Identify which cell holds the provided text, then report its [x, y] central coordinate. 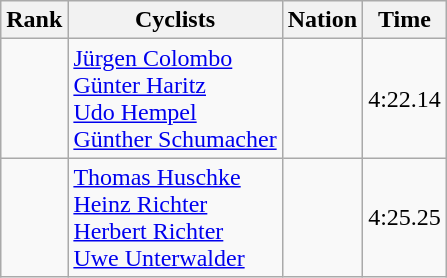
4:25.25 [405, 218]
Cyclists [175, 20]
4:22.14 [405, 98]
Thomas HuschkeHeinz RichterHerbert RichterUwe Unterwalder [175, 218]
Nation [322, 20]
Jürgen ColomboGünter HaritzUdo HempelGünther Schumacher [175, 98]
Time [405, 20]
Rank [34, 20]
